Return (X, Y) of the center of cell containing provided text 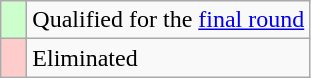
Eliminated (168, 58)
Qualified for the final round (168, 20)
